Search for the cell housing the specified text and yield its (X, Y) center coordinate. 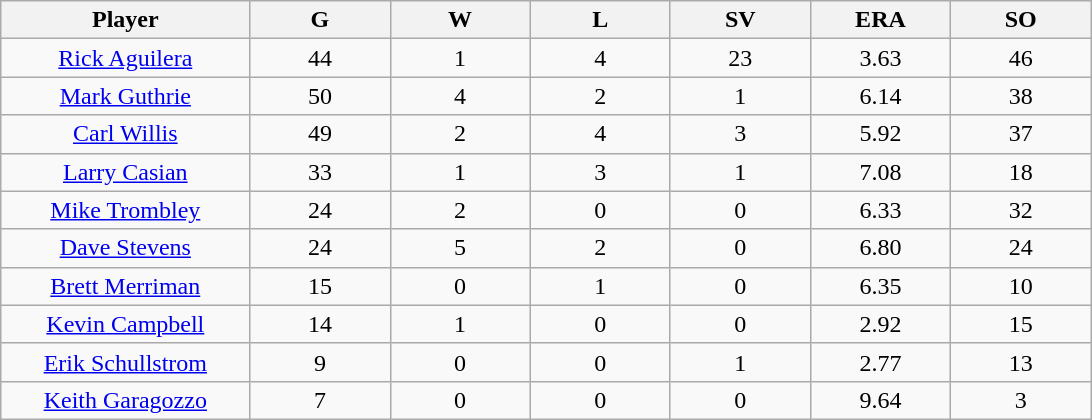
G (320, 20)
10 (1021, 286)
2.77 (880, 362)
7.08 (880, 172)
Larry Casian (126, 172)
33 (320, 172)
ERA (880, 20)
44 (320, 58)
6.33 (880, 210)
Erik Schullstrom (126, 362)
SV (740, 20)
49 (320, 134)
SO (1021, 20)
5 (460, 248)
Kevin Campbell (126, 324)
9.64 (880, 400)
6.80 (880, 248)
32 (1021, 210)
Mark Guthrie (126, 96)
3.63 (880, 58)
46 (1021, 58)
14 (320, 324)
Mike Trombley (126, 210)
Keith Garagozzo (126, 400)
18 (1021, 172)
23 (740, 58)
Rick Aguilera (126, 58)
Dave Stevens (126, 248)
38 (1021, 96)
6.35 (880, 286)
6.14 (880, 96)
W (460, 20)
5.92 (880, 134)
Player (126, 20)
Carl Willis (126, 134)
2.92 (880, 324)
L (600, 20)
37 (1021, 134)
7 (320, 400)
50 (320, 96)
13 (1021, 362)
Brett Merriman (126, 286)
9 (320, 362)
